Pinpoint the cell where the given text exists, returning its (X, Y) midpoint coordinate. 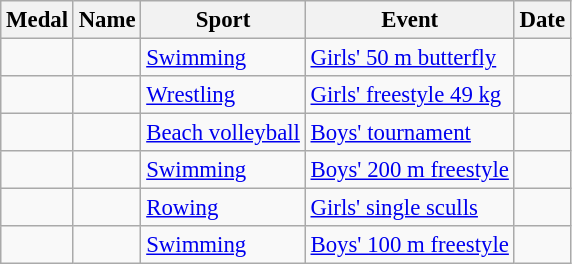
Date (542, 20)
Girls' single sculls (410, 208)
Event (410, 20)
Girls' freestyle 49 kg (410, 95)
Boys' 200 m freestyle (410, 170)
Medal (38, 20)
Boys' tournament (410, 133)
Name (107, 20)
Sport (223, 20)
Rowing (223, 208)
Wrestling (223, 95)
Beach volleyball (223, 133)
Girls' 50 m butterfly (410, 58)
Boys' 100 m freestyle (410, 245)
